Scan for the cell matching the given text and deliver its [x, y] coordinate at center. 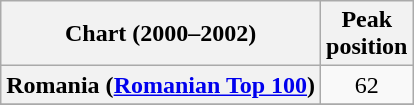
Chart (2000–2002) [161, 34]
62 [367, 85]
Peakposition [367, 34]
Romania (Romanian Top 100) [161, 85]
